Pinpoint the cell where the given text exists, returning its (x, y) midpoint coordinate. 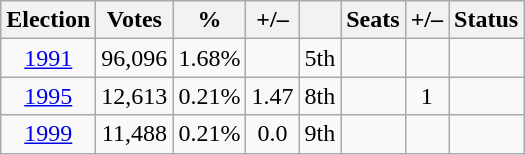
1999 (48, 134)
8th (320, 96)
1 (426, 96)
9th (320, 134)
5th (320, 58)
12,613 (134, 96)
1991 (48, 58)
% (210, 20)
11,488 (134, 134)
1995 (48, 96)
Seats (373, 20)
0.0 (272, 134)
1.68% (210, 58)
96,096 (134, 58)
1.47 (272, 96)
Status (486, 20)
Votes (134, 20)
Election (48, 20)
